Search for the cell housing the specified text and yield its [X, Y] center coordinate. 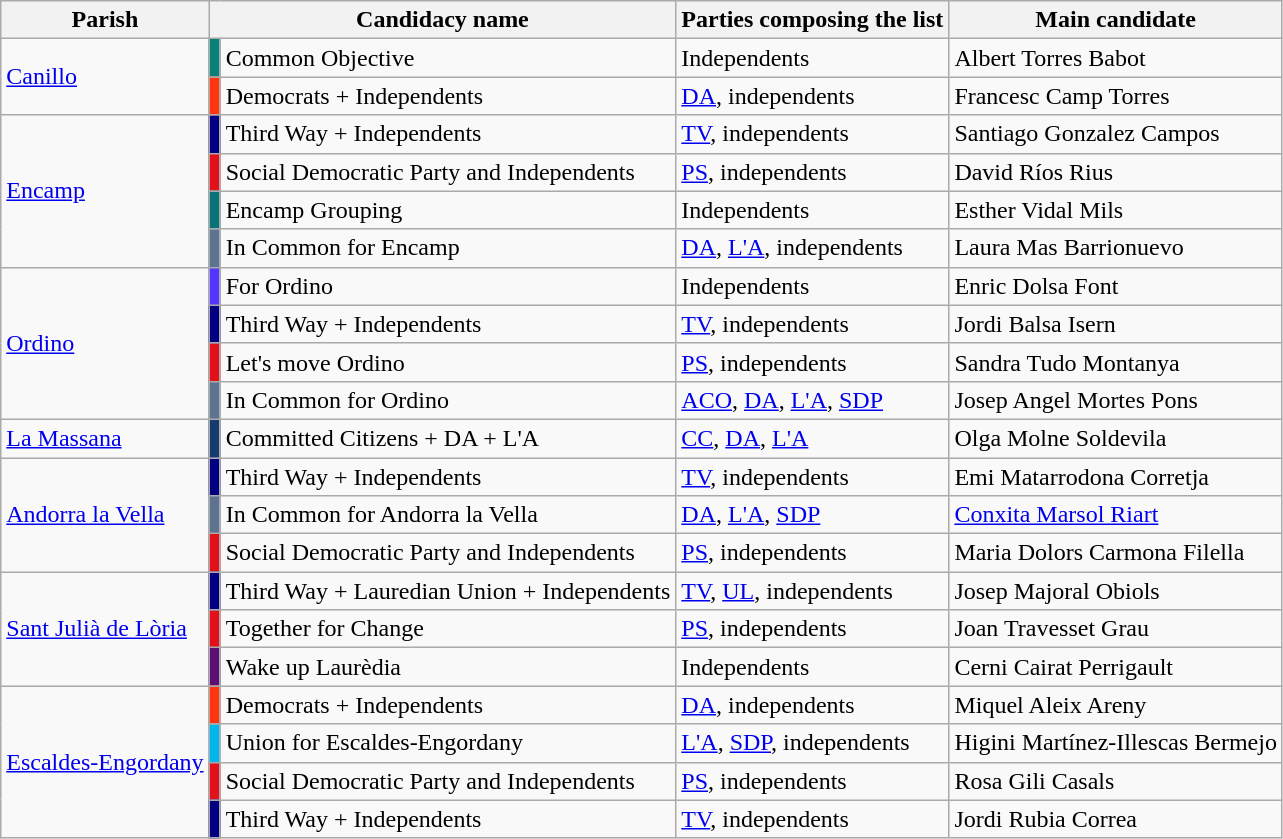
Union for Escaldes-Engordany [448, 743]
Albert Torres Babot [1116, 58]
Josep Majoral Obiols [1116, 591]
For Ordino [448, 286]
Ordino [105, 343]
Cerni Cairat Perrigault [1116, 667]
Emi Matarrodona Corretja [1116, 477]
Andorra la Vella [105, 515]
Enric Dolsa Font [1116, 286]
In Common for Andorra la Vella [448, 515]
Parish [105, 20]
Rosa Gili Casals [1116, 781]
Third Way + Lauredian Union + Independents [448, 591]
DA, L'A, independents [812, 248]
Escaldes-Engordany [105, 762]
Maria Dolors Carmona Filella [1116, 553]
Main candidate [1116, 20]
David Ríos Rius [1116, 172]
Jordi Rubia Correa [1116, 819]
In Common for Encamp [448, 248]
TV, UL, independents [812, 591]
Francesc Camp Torres [1116, 96]
ACO, DA, L'A, SDP [812, 400]
Conxita Marsol Riart [1116, 515]
Canillo [105, 77]
Josep Angel Mortes Pons [1116, 400]
L'A, SDP, independents [812, 743]
Wake up Laurèdia [448, 667]
La Massana [105, 438]
Sant Julià de Lòria [105, 629]
DA, L'A, SDP [812, 515]
Joan Travesset Grau [1116, 629]
Encamp Grouping [448, 210]
Candidacy name [442, 20]
Together for Change [448, 629]
CC, DA, L'A [812, 438]
Parties composing the list [812, 20]
Encamp [105, 191]
Olga Molne Soldevila [1116, 438]
Common Objective [448, 58]
Miquel Aleix Areny [1116, 705]
Esther Vidal Mils [1116, 210]
In Common for Ordino [448, 400]
Jordi Balsa Isern [1116, 324]
Sandra Tudo Montanya [1116, 362]
Laura Mas Barrionuevo [1116, 248]
Santiago Gonzalez Campos [1116, 134]
Higini Martínez-Illescas Bermejo [1116, 743]
Let's move Ordino [448, 362]
Committed Citizens + DA + L'A [448, 438]
